Output the (x, y) coordinate of the center of the cell containing the given text.  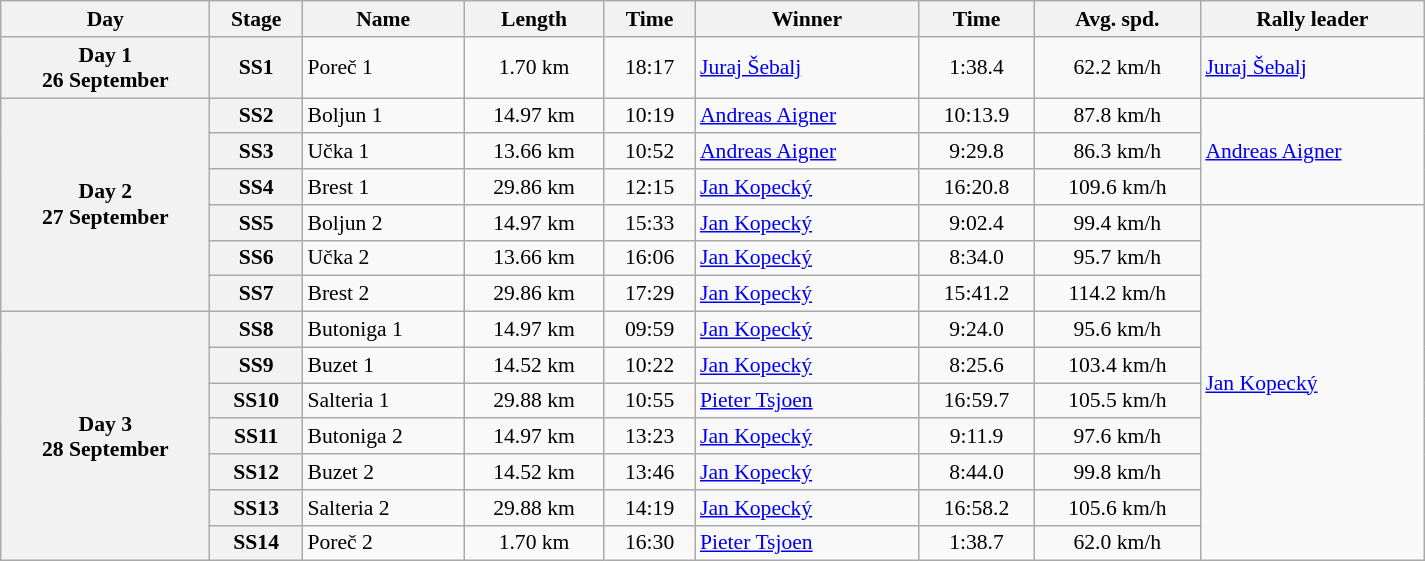
99.4 km/h (1117, 223)
17:29 (650, 294)
Stage (256, 19)
18:17 (650, 68)
16:59.7 (977, 401)
16:06 (650, 258)
8:34.0 (977, 258)
15:41.2 (977, 294)
SS1 (256, 68)
Day 227 September (106, 205)
Poreč 1 (382, 68)
Brest 1 (382, 187)
97.6 km/h (1117, 437)
1:38.7 (977, 543)
1:38.4 (977, 68)
62.0 km/h (1117, 543)
114.2 km/h (1117, 294)
10:52 (650, 152)
Day 328 September (106, 436)
Day 126 September (106, 68)
10:19 (650, 116)
10:55 (650, 401)
13:23 (650, 437)
12:15 (650, 187)
105.6 km/h (1117, 508)
Buzet 1 (382, 365)
Winner (807, 19)
Učka 2 (382, 258)
87.8 km/h (1117, 116)
86.3 km/h (1117, 152)
8:44.0 (977, 472)
Length (534, 19)
Avg. spd. (1117, 19)
Day (106, 19)
SS11 (256, 437)
Učka 1 (382, 152)
9:24.0 (977, 330)
9:11.9 (977, 437)
SS9 (256, 365)
Buzet 2 (382, 472)
99.8 km/h (1117, 472)
Rally leader (1312, 19)
14:19 (650, 508)
SS5 (256, 223)
Boljun 2 (382, 223)
Brest 2 (382, 294)
9:29.8 (977, 152)
SS7 (256, 294)
10:22 (650, 365)
15:33 (650, 223)
8:25.6 (977, 365)
Poreč 2 (382, 543)
Salteria 2 (382, 508)
SS13 (256, 508)
16:58.2 (977, 508)
SS14 (256, 543)
SS4 (256, 187)
16:20.8 (977, 187)
09:59 (650, 330)
SS6 (256, 258)
SS10 (256, 401)
Butoniga 2 (382, 437)
105.5 km/h (1117, 401)
9:02.4 (977, 223)
SS12 (256, 472)
103.4 km/h (1117, 365)
13:46 (650, 472)
Salteria 1 (382, 401)
16:30 (650, 543)
109.6 km/h (1117, 187)
SS8 (256, 330)
95.7 km/h (1117, 258)
Butoniga 1 (382, 330)
SS3 (256, 152)
95.6 km/h (1117, 330)
10:13.9 (977, 116)
Name (382, 19)
SS2 (256, 116)
62.2 km/h (1117, 68)
Boljun 1 (382, 116)
